Determine the [x, y] coordinate at the center of the cell enclosing the given text.  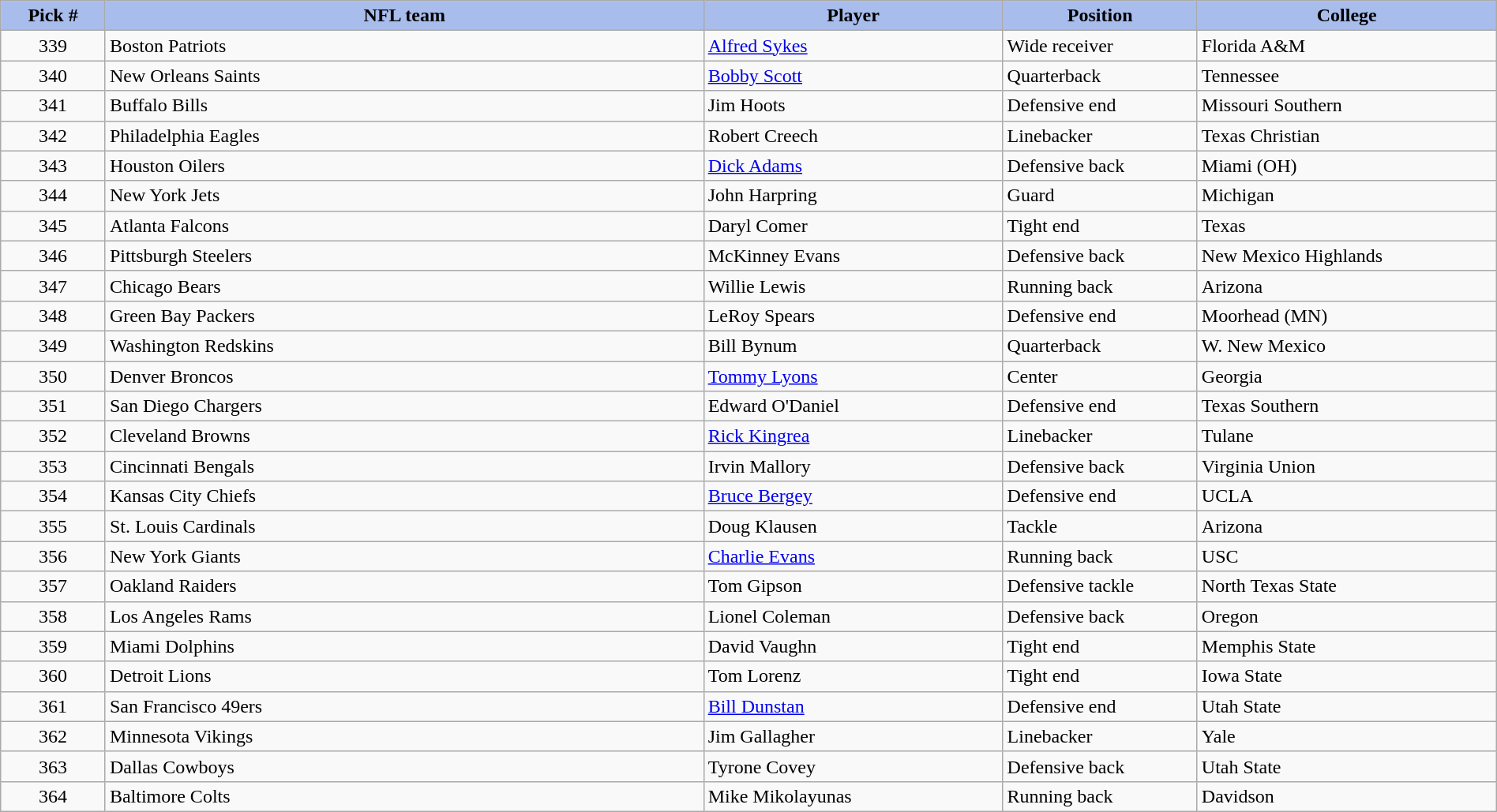
345 [54, 226]
357 [54, 586]
Bill Bynum [853, 346]
355 [54, 526]
St. Louis Cardinals [404, 526]
Texas Christian [1347, 136]
Cleveland Browns [404, 436]
Florida A&M [1347, 46]
USC [1347, 556]
339 [54, 46]
New York Giants [404, 556]
Boston Patriots [404, 46]
Atlanta Falcons [404, 226]
Tennessee [1347, 76]
Robert Creech [853, 136]
350 [54, 376]
Texas Southern [1347, 406]
San Francisco 49ers [404, 706]
340 [54, 76]
San Diego Chargers [404, 406]
353 [54, 466]
Tyrone Covey [853, 766]
David Vaughn [853, 646]
Daryl Comer [853, 226]
344 [54, 196]
Kansas City Chiefs [404, 496]
348 [54, 316]
361 [54, 706]
346 [54, 256]
LeRoy Spears [853, 316]
Bruce Bergey [853, 496]
351 [54, 406]
New Mexico Highlands [1347, 256]
Memphis State [1347, 646]
Moorhead (MN) [1347, 316]
360 [54, 676]
Charlie Evans [853, 556]
347 [54, 286]
Bobby Scott [853, 76]
Minnesota Vikings [404, 736]
Player [853, 16]
Alfred Sykes [853, 46]
Edward O'Daniel [853, 406]
Miami Dolphins [404, 646]
Davidson [1347, 796]
McKinney Evans [853, 256]
Oakland Raiders [404, 586]
Tackle [1100, 526]
362 [54, 736]
College [1347, 16]
Willie Lewis [853, 286]
UCLA [1347, 496]
Dallas Cowboys [404, 766]
Defensive tackle [1100, 586]
Tom Gipson [853, 586]
Texas [1347, 226]
New York Jets [404, 196]
352 [54, 436]
Iowa State [1347, 676]
Chicago Bears [404, 286]
354 [54, 496]
Oregon [1347, 616]
Dick Adams [853, 166]
John Harpring [853, 196]
341 [54, 106]
Miami (OH) [1347, 166]
NFL team [404, 16]
Mike Mikolayunas [853, 796]
Lionel Coleman [853, 616]
Green Bay Packers [404, 316]
342 [54, 136]
North Texas State [1347, 586]
Irvin Mallory [853, 466]
364 [54, 796]
Michigan [1347, 196]
Yale [1347, 736]
Pittsburgh Steelers [404, 256]
Buffalo Bills [404, 106]
Missouri Southern [1347, 106]
Jim Gallagher [853, 736]
356 [54, 556]
349 [54, 346]
Rick Kingrea [853, 436]
Tulane [1347, 436]
Guard [1100, 196]
Denver Broncos [404, 376]
343 [54, 166]
Jim Hoots [853, 106]
Baltimore Colts [404, 796]
W. New Mexico [1347, 346]
Doug Klausen [853, 526]
New Orleans Saints [404, 76]
Virginia Union [1347, 466]
Tom Lorenz [853, 676]
Wide receiver [1100, 46]
Pick # [54, 16]
Tommy Lyons [853, 376]
Los Angeles Rams [404, 616]
359 [54, 646]
Washington Redskins [404, 346]
363 [54, 766]
Bill Dunstan [853, 706]
358 [54, 616]
Detroit Lions [404, 676]
Georgia [1347, 376]
Houston Oilers [404, 166]
Center [1100, 376]
Philadelphia Eagles [404, 136]
Cincinnati Bengals [404, 466]
Position [1100, 16]
